Return the [X, Y] coordinate for the center point of the cell that contains the specified text.  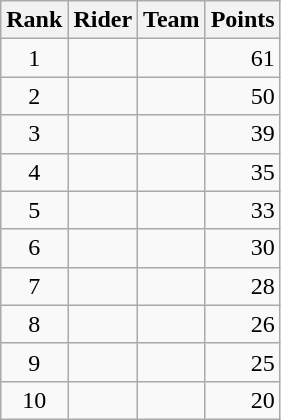
3 [34, 134]
Rank [34, 20]
10 [34, 400]
50 [242, 96]
8 [34, 324]
26 [242, 324]
2 [34, 96]
33 [242, 210]
9 [34, 362]
39 [242, 134]
61 [242, 58]
20 [242, 400]
1 [34, 58]
Rider [103, 20]
4 [34, 172]
5 [34, 210]
7 [34, 286]
25 [242, 362]
6 [34, 248]
30 [242, 248]
Team [172, 20]
28 [242, 286]
Points [242, 20]
35 [242, 172]
